Provide the [X, Y] coordinate of the cell's center where the given text is located.  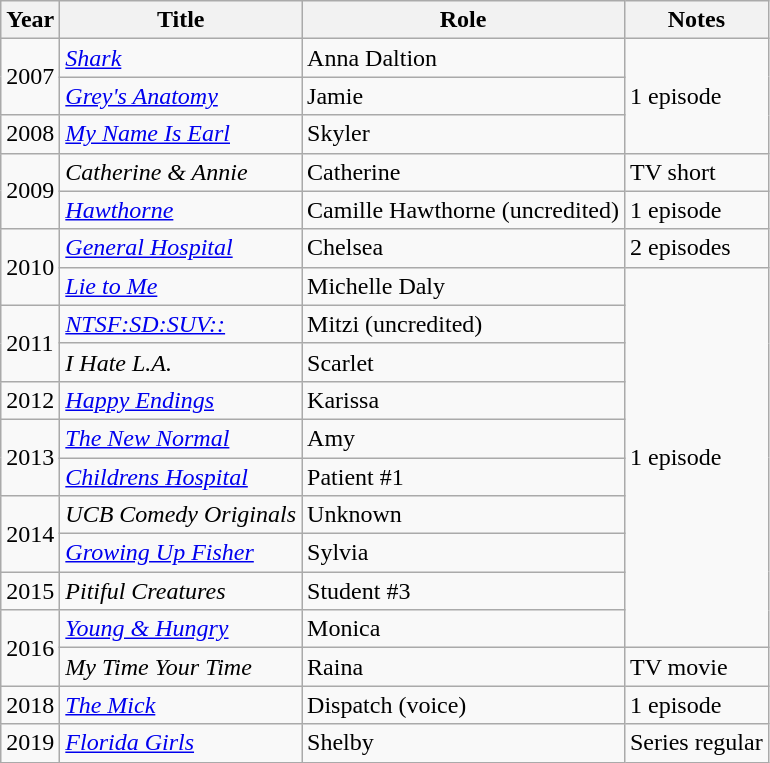
Growing Up Fisher [181, 553]
2008 [30, 134]
Anna Daltion [464, 58]
2016 [30, 648]
Dispatch (voice) [464, 705]
Pitiful Creatures [181, 591]
Mitzi (uncredited) [464, 324]
Scarlet [464, 362]
2018 [30, 705]
Student #3 [464, 591]
General Hospital [181, 248]
Series regular [696, 743]
My Time Your Time [181, 667]
My Name Is Earl [181, 134]
Young & Hungry [181, 629]
Amy [464, 438]
Catherine [464, 172]
Childrens Hospital [181, 477]
2007 [30, 77]
Skyler [464, 134]
Hawthorne [181, 210]
2011 [30, 343]
2013 [30, 457]
Grey's Anatomy [181, 96]
Sylvia [464, 553]
2009 [30, 191]
Happy Endings [181, 400]
Chelsea [464, 248]
The New Normal [181, 438]
Catherine & Annie [181, 172]
Karissa [464, 400]
Lie to Me [181, 286]
Shelby [464, 743]
NTSF:SD:SUV:: [181, 324]
Shark [181, 58]
I Hate L.A. [181, 362]
The Mick [181, 705]
Unknown [464, 515]
Role [464, 20]
2015 [30, 591]
Jamie [464, 96]
Michelle Daly [464, 286]
Title [181, 20]
Year [30, 20]
TV short [696, 172]
2010 [30, 267]
Florida Girls [181, 743]
Monica [464, 629]
2019 [30, 743]
Raina [464, 667]
2 episodes [696, 248]
Camille Hawthorne (uncredited) [464, 210]
2014 [30, 534]
Notes [696, 20]
Patient #1 [464, 477]
TV movie [696, 667]
2012 [30, 400]
UCB Comedy Originals [181, 515]
